For the text-containing cell, return its midpoint in [X, Y] coordinate format. 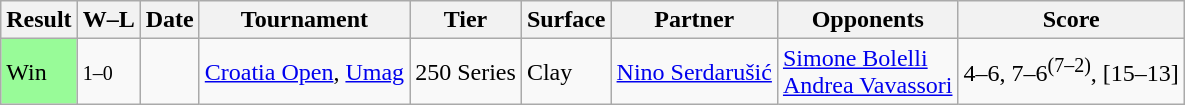
4–6, 7–6(7–2), [15–13] [1071, 72]
Date [170, 20]
Partner [694, 20]
Surface [566, 20]
Win [39, 72]
Clay [566, 72]
Tier [466, 20]
Score [1071, 20]
250 Series [466, 72]
Nino Serdarušić [694, 72]
Result [39, 20]
Simone Bolelli Andrea Vavassori [868, 72]
Tournament [304, 20]
Opponents [868, 20]
Croatia Open, Umag [304, 72]
1–0 [108, 72]
W–L [108, 20]
